For the text-containing cell, return its midpoint in (X, Y) coordinate format. 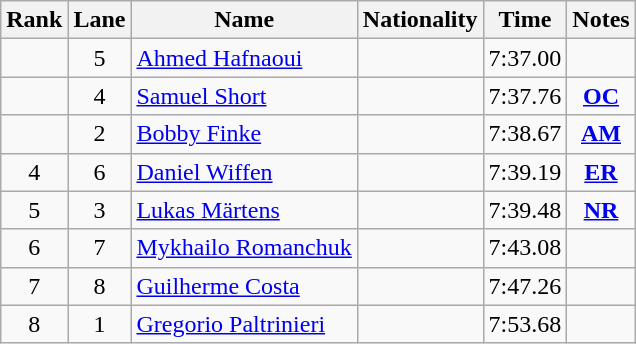
7:39.48 (525, 210)
AM (601, 134)
Bobby Finke (244, 134)
7:39.19 (525, 172)
7:37.00 (525, 58)
3 (100, 210)
Rank (34, 20)
Guilherme Costa (244, 286)
Mykhailo Romanchuk (244, 248)
2 (100, 134)
ER (601, 172)
Lukas Märtens (244, 210)
7:47.26 (525, 286)
7:43.08 (525, 248)
1 (100, 324)
Ahmed Hafnaoui (244, 58)
7:38.67 (525, 134)
Time (525, 20)
Notes (601, 20)
Daniel Wiffen (244, 172)
OC (601, 96)
Samuel Short (244, 96)
Gregorio Paltrinieri (244, 324)
Name (244, 20)
7:37.76 (525, 96)
Nationality (420, 20)
NR (601, 210)
Lane (100, 20)
7:53.68 (525, 324)
